Determine the (X, Y) coordinate at the center of the cell enclosing the given text.  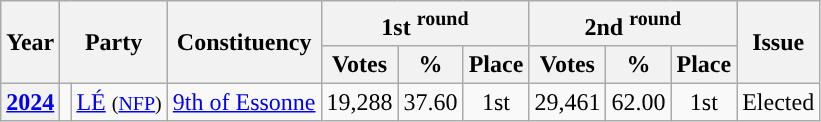
2024 (30, 102)
2nd round (633, 24)
Issue (778, 42)
1st round (425, 24)
62.00 (638, 102)
Party (114, 42)
37.60 (430, 102)
Constituency (244, 42)
Year (30, 42)
19,288 (360, 102)
Elected (778, 102)
LÉ (NFP) (119, 102)
29,461 (568, 102)
9th of Essonne (244, 102)
